Output the (X, Y) coordinate of the center of the cell containing the given text.  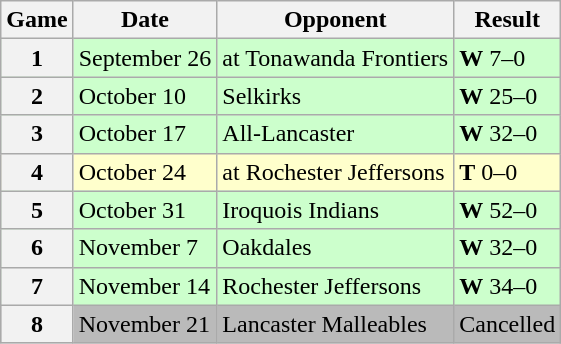
October 17 (145, 134)
Cancelled (508, 324)
4 (37, 172)
at Tonawanda Frontiers (336, 58)
at Rochester Jeffersons (336, 172)
Result (508, 20)
W 7–0 (508, 58)
Rochester Jeffersons (336, 286)
November 21 (145, 324)
W 52–0 (508, 210)
November 14 (145, 286)
All-Lancaster (336, 134)
Opponent (336, 20)
T 0–0 (508, 172)
Lancaster Malleables (336, 324)
Iroquois Indians (336, 210)
7 (37, 286)
October 10 (145, 96)
Selkirks (336, 96)
Game (37, 20)
November 7 (145, 248)
8 (37, 324)
Date (145, 20)
W 34–0 (508, 286)
6 (37, 248)
1 (37, 58)
5 (37, 210)
Oakdales (336, 248)
3 (37, 134)
October 31 (145, 210)
2 (37, 96)
September 26 (145, 58)
October 24 (145, 172)
W 25–0 (508, 96)
